Find where the given text appears and provide that cell's center as [X, Y] coordinate. 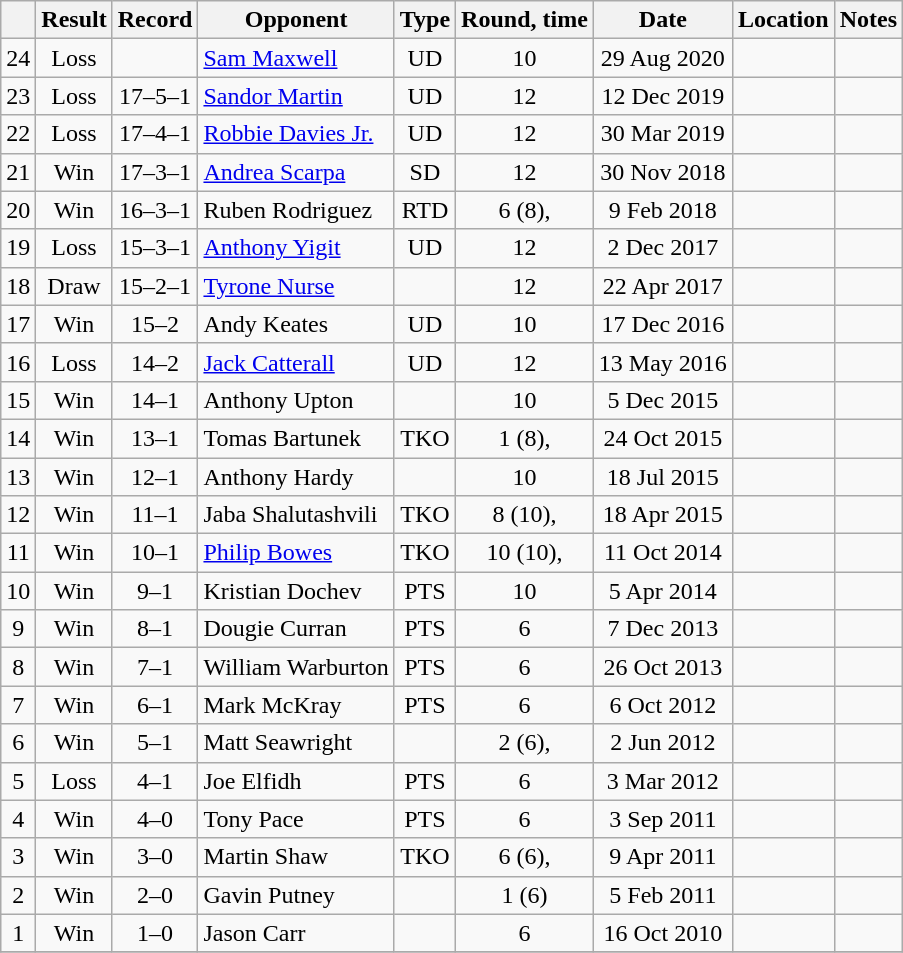
15–3–1 [155, 248]
SD [424, 172]
8 [18, 667]
1 [18, 933]
29 Aug 2020 [662, 58]
17–4–1 [155, 134]
5–1 [155, 743]
18 [18, 286]
Notes [868, 20]
3–0 [155, 857]
30 Mar 2019 [662, 134]
Dougie Curran [296, 629]
Type [424, 20]
Tyrone Nurse [296, 286]
5 Dec 2015 [662, 400]
21 [18, 172]
4–1 [155, 781]
Jack Catterall [296, 362]
13 May 2016 [662, 362]
18 Apr 2015 [662, 515]
Date [662, 20]
6 (6), [525, 857]
11–1 [155, 515]
11 [18, 553]
24 Oct 2015 [662, 438]
2 [18, 895]
12 Dec 2019 [662, 96]
Draw [74, 286]
24 [18, 58]
Result [74, 20]
3 Mar 2012 [662, 781]
6 (8), [525, 210]
19 [18, 248]
1 (6) [525, 895]
4–0 [155, 819]
5 [18, 781]
2 Jun 2012 [662, 743]
8 (10), [525, 515]
Matt Seawright [296, 743]
Robbie Davies Jr. [296, 134]
Sam Maxwell [296, 58]
Martin Shaw [296, 857]
16 Oct 2010 [662, 933]
Andy Keates [296, 324]
7–1 [155, 667]
14 [18, 438]
17 Dec 2016 [662, 324]
Jaba Shalutashvili [296, 515]
7 Dec 2013 [662, 629]
3 Sep 2011 [662, 819]
16 [18, 362]
7 [18, 705]
10 (10), [525, 553]
2–0 [155, 895]
16–3–1 [155, 210]
Jason Carr [296, 933]
Sandor Martin [296, 96]
17–5–1 [155, 96]
18 Jul 2015 [662, 477]
30 Nov 2018 [662, 172]
Mark McKray [296, 705]
2 (6), [525, 743]
4 [18, 819]
9 [18, 629]
9–1 [155, 591]
5 Apr 2014 [662, 591]
13–1 [155, 438]
William Warburton [296, 667]
17 [18, 324]
Opponent [296, 20]
Anthony Yigit [296, 248]
6–1 [155, 705]
9 Feb 2018 [662, 210]
10–1 [155, 553]
Tony Pace [296, 819]
2 Dec 2017 [662, 248]
Philip Bowes [296, 553]
13 [18, 477]
12–1 [155, 477]
11 Oct 2014 [662, 553]
17–3–1 [155, 172]
5 Feb 2011 [662, 895]
20 [18, 210]
Andrea Scarpa [296, 172]
Location [783, 20]
3 [18, 857]
RTD [424, 210]
Joe Elfidh [296, 781]
1 (8), [525, 438]
Tomas Bartunek [296, 438]
Gavin Putney [296, 895]
Record [155, 20]
15–2 [155, 324]
26 Oct 2013 [662, 667]
Anthony Upton [296, 400]
Ruben Rodriguez [296, 210]
Kristian Dochev [296, 591]
14–1 [155, 400]
15 [18, 400]
Anthony Hardy [296, 477]
15–2–1 [155, 286]
23 [18, 96]
Round, time [525, 20]
6 Oct 2012 [662, 705]
8–1 [155, 629]
14–2 [155, 362]
22 Apr 2017 [662, 286]
22 [18, 134]
9 Apr 2011 [662, 857]
1–0 [155, 933]
